Determine the [x, y] coordinate at the center of the cell enclosing the given text.  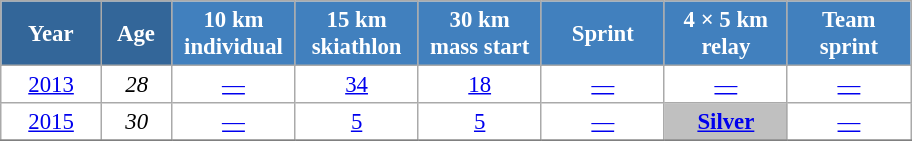
Sprint [602, 34]
4 × 5 km relay [726, 34]
28 [136, 85]
30 km mass start [480, 34]
Age [136, 34]
30 [136, 122]
15 km skiathlon [356, 34]
Silver [726, 122]
34 [356, 85]
2015 [52, 122]
2013 [52, 85]
Year [52, 34]
10 km individual [234, 34]
18 [480, 85]
Team sprint [848, 34]
